Pinpoint the cell where the given text exists, returning its (x, y) midpoint coordinate. 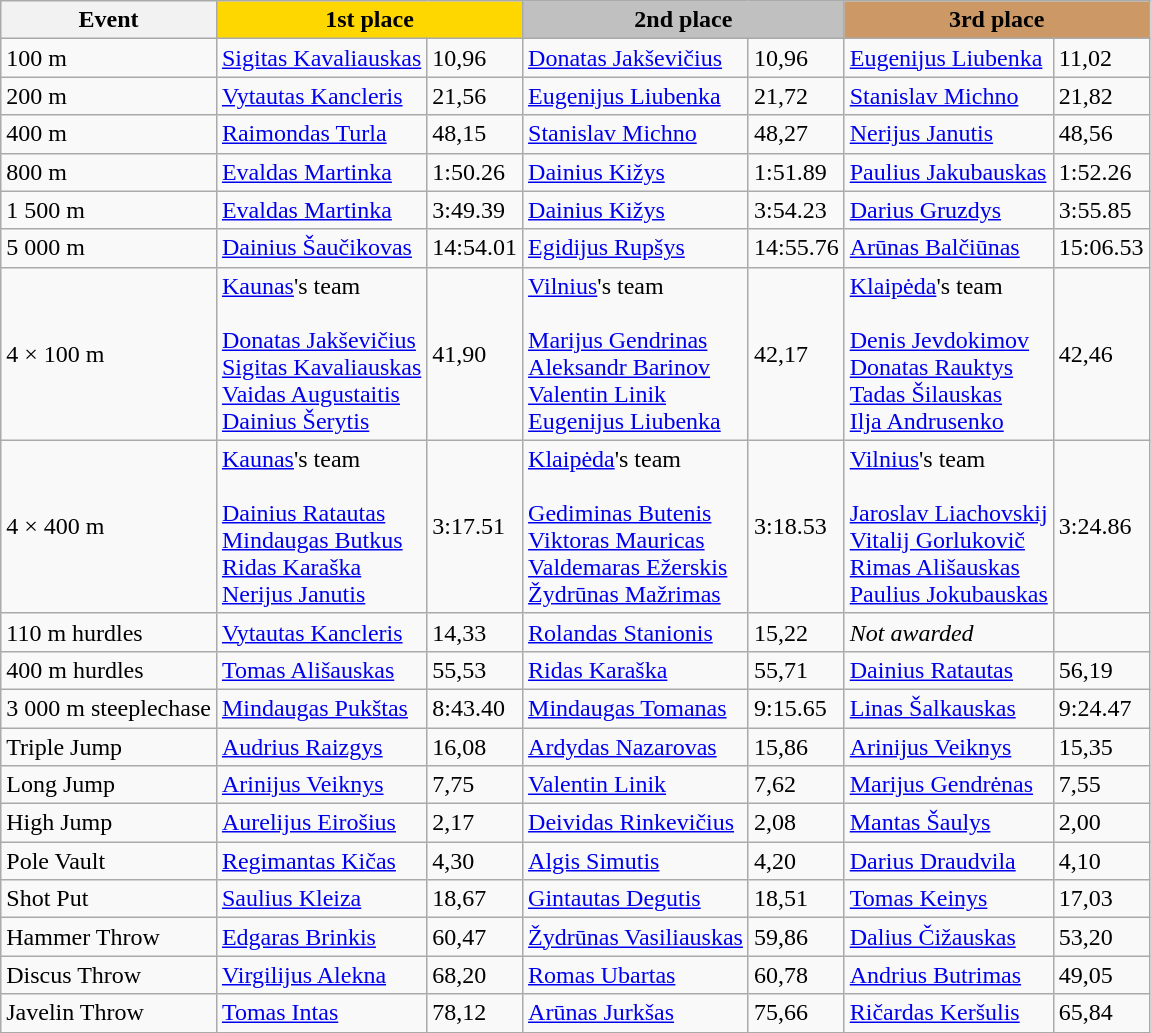
2,17 (475, 823)
Discus Throw (109, 975)
2nd place (684, 20)
100 m (109, 58)
55,71 (796, 670)
55,53 (475, 670)
Vilnius's team Jaroslav Liachovskij Vitalij Gorlukovič Rimas Ališauskas Paulius Jokubauskas (948, 526)
Ridas Karaška (636, 670)
14,33 (475, 632)
Arūnas Balčiūnas (948, 248)
110 m hurdles (109, 632)
Vilnius's team Marijus Gendrinas Aleksandr Barinov Valentin Linik Eugenijus Liubenka (636, 354)
Valentin Linik (636, 785)
65,84 (1101, 1013)
3rd place (996, 20)
49,05 (1101, 975)
Tomas Keinys (948, 899)
Dalius Čižauskas (948, 937)
Pole Vault (109, 861)
1 500 m (109, 210)
18,67 (475, 899)
3:24.86 (1101, 526)
Regimantas Kičas (321, 861)
Mindaugas Tomanas (636, 708)
11,02 (1101, 58)
Not awarded (948, 632)
Nerijus Janutis (948, 134)
48,15 (475, 134)
48,27 (796, 134)
Tomas Intas (321, 1013)
Sigitas Kavaliauskas (321, 58)
5 000 m (109, 248)
8:43.40 (475, 708)
2,08 (796, 823)
Linas Šalkauskas (948, 708)
High Jump (109, 823)
60,78 (796, 975)
7,75 (475, 785)
Audrius Raizgys (321, 747)
4,10 (1101, 861)
15:06.53 (1101, 248)
Marijus Gendrėnas (948, 785)
Raimondas Turla (321, 134)
3:55.85 (1101, 210)
800 m (109, 172)
15,35 (1101, 747)
Shot Put (109, 899)
Ričardas Keršulis (948, 1013)
Gintautas Degutis (636, 899)
Dainius Šaučikovas (321, 248)
Mantas Šaulys (948, 823)
14:55.76 (796, 248)
Hammer Throw (109, 937)
41,90 (475, 354)
75,66 (796, 1013)
7,55 (1101, 785)
Mindaugas Pukštas (321, 708)
Saulius Kleiza (321, 899)
Kaunas's teamDonatas Jakševičius Sigitas Kavaliauskas Vaidas Augustaitis Dainius Šerytis (321, 354)
59,86 (796, 937)
4 × 400 m (109, 526)
3:54.23 (796, 210)
21,82 (1101, 96)
Paulius Jakubauskas (948, 172)
1:52.26 (1101, 172)
Žydrūnas Vasiliauskas (636, 937)
Arūnas Jurkšas (636, 1013)
Darius Gruzdys (948, 210)
400 m (109, 134)
Deividas Rinkevičius (636, 823)
Donatas Jakševičius (636, 58)
21,56 (475, 96)
Klaipėda's team Denis Jevdokimov Donatas Rauktys Tadas Šilauskas Ilja Andrusenko (948, 354)
Rolandas Stanionis (636, 632)
Romas Ubartas (636, 975)
15,22 (796, 632)
4,20 (796, 861)
21,72 (796, 96)
9:24.47 (1101, 708)
Aurelijus Eirošius (321, 823)
Virgilijus Alekna (321, 975)
1:50.26 (475, 172)
15,86 (796, 747)
1:51.89 (796, 172)
Edgaras Brinkis (321, 937)
Andrius Butrimas (948, 975)
56,19 (1101, 670)
60,47 (475, 937)
Darius Draudvila (948, 861)
Klaipėda's teamGediminas Butenis Viktoras Mauricas Valdemaras Ežerskis Žydrūnas Mažrimas (636, 526)
4,30 (475, 861)
18,51 (796, 899)
Dainius Ratautas (948, 670)
3:17.51 (475, 526)
2,00 (1101, 823)
42,17 (796, 354)
9:15.65 (796, 708)
Algis Simutis (636, 861)
200 m (109, 96)
3:49.39 (475, 210)
400 m hurdles (109, 670)
Kaunas's teamDainius Ratautas Mindaugas Butkus Ridas Karaška Nerijus Janutis (321, 526)
16,08 (475, 747)
Egidijus Rupšys (636, 248)
68,20 (475, 975)
3 000 m steeplechase (109, 708)
Triple Jump (109, 747)
Javelin Throw (109, 1013)
3:18.53 (796, 526)
1st place (369, 20)
42,46 (1101, 354)
Long Jump (109, 785)
48,56 (1101, 134)
78,12 (475, 1013)
14:54.01 (475, 248)
17,03 (1101, 899)
53,20 (1101, 937)
Tomas Ališauskas (321, 670)
7,62 (796, 785)
Ardydas Nazarovas (636, 747)
Event (109, 20)
4 × 100 m (109, 354)
